Scan for the cell matching the given text and deliver its [x, y] coordinate at center. 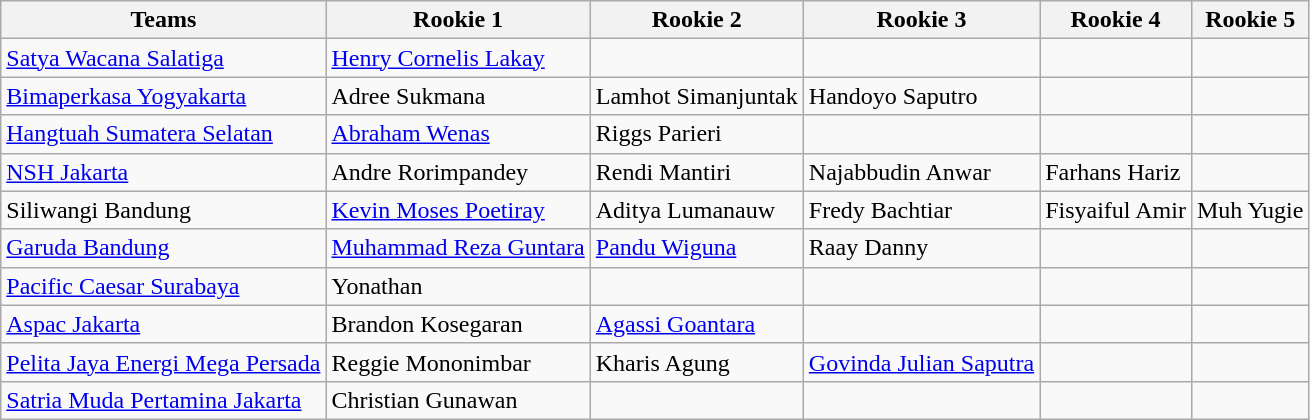
Muh Yugie [1250, 210]
Reggie Mononimbar [458, 362]
Adree Sukmana [458, 96]
Kharis Agung [696, 362]
NSH Jakarta [164, 172]
Muhammad Reza Guntara [458, 248]
Agassi Goantara [696, 324]
Satria Muda Pertamina Jakarta [164, 400]
Hangtuah Sumatera Selatan [164, 134]
Teams [164, 20]
Rookie 1 [458, 20]
Henry Cornelis Lakay [458, 58]
Najabbudin Anwar [921, 172]
Pandu Wiguna [696, 248]
Abraham Wenas [458, 134]
Rookie 2 [696, 20]
Aditya Lumanauw [696, 210]
Bimaperkasa Yogyakarta [164, 96]
Handoyo Saputro [921, 96]
Christian Gunawan [458, 400]
Rookie 3 [921, 20]
Rookie 4 [1116, 20]
Rookie 5 [1250, 20]
Brandon Kosegaran [458, 324]
Rendi Mantiri [696, 172]
Garuda Bandung [164, 248]
Fisyaiful Amir [1116, 210]
Aspac Jakarta [164, 324]
Farhans Hariz [1116, 172]
Riggs Parieri [696, 134]
Pelita Jaya Energi Mega Persada [164, 362]
Fredy Bachtiar [921, 210]
Siliwangi Bandung [164, 210]
Pacific Caesar Surabaya [164, 286]
Andre Rorimpandey [458, 172]
Yonathan [458, 286]
Satya Wacana Salatiga [164, 58]
Govinda Julian Saputra [921, 362]
Lamhot Simanjuntak [696, 96]
Raay Danny [921, 248]
Kevin Moses Poetiray [458, 210]
